Provide the (X, Y) coordinate of the cell's center where the given text is located.  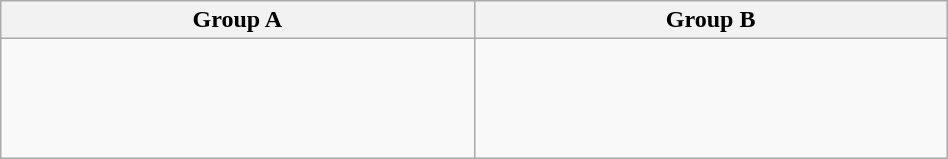
Group A (238, 20)
Group B (710, 20)
